Search for the cell housing the specified text and yield its (x, y) center coordinate. 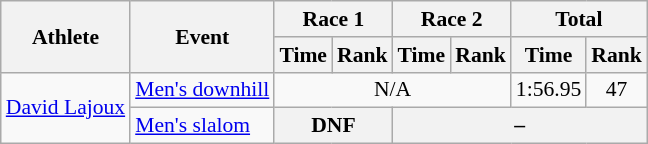
N/A (392, 90)
DNF (333, 126)
Total (579, 19)
David Lajoux (66, 108)
47 (616, 90)
Men's slalom (202, 126)
– (520, 126)
Athlete (66, 36)
Event (202, 36)
Men's downhill (202, 90)
Race 2 (452, 19)
Race 1 (333, 19)
1:56.95 (548, 90)
